Identify which cell holds the provided text, then report its (X, Y) central coordinate. 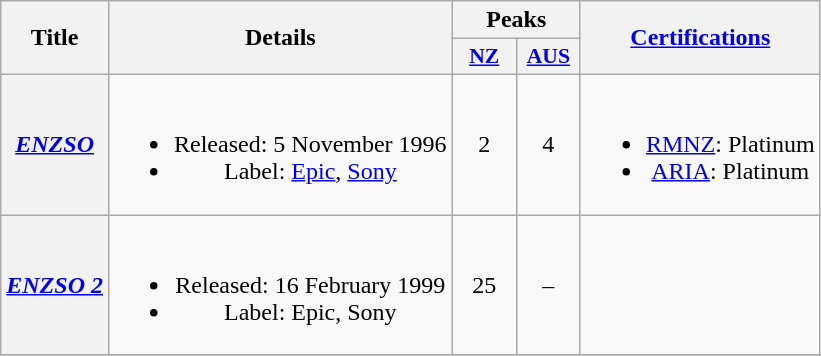
Released: 16 February 1999Label: Epic, Sony (280, 284)
4 (548, 144)
AUS (548, 57)
Peaks (516, 20)
RMNZ: PlatinumARIA: Platinum (700, 144)
ENZSO (55, 144)
– (548, 284)
25 (484, 284)
Certifications (700, 38)
ENZSO 2 (55, 284)
Released: 5 November 1996Label: Epic, Sony (280, 144)
Title (55, 38)
Details (280, 38)
2 (484, 144)
NZ (484, 57)
